Return (X, Y) of the center of cell containing provided text 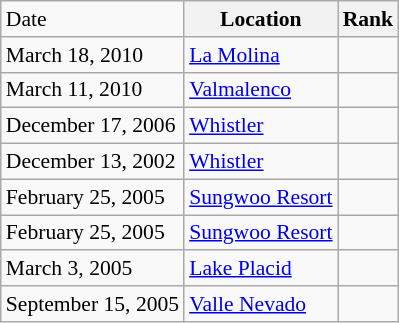
Lake Placid (260, 269)
March 18, 2010 (92, 55)
December 17, 2006 (92, 126)
March 11, 2010 (92, 90)
Date (92, 19)
Valle Nevado (260, 304)
March 3, 2005 (92, 269)
Location (260, 19)
Rank (368, 19)
Valmalenco (260, 90)
La Molina (260, 55)
September 15, 2005 (92, 304)
December 13, 2002 (92, 162)
